Capture the cell that displays the provided text and extract its [x, y] central coordinate. 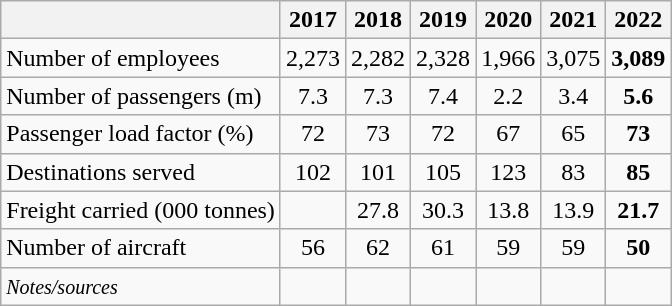
83 [574, 172]
2,282 [378, 58]
Freight carried (000 tonnes) [141, 210]
Destinations served [141, 172]
123 [508, 172]
2,273 [312, 58]
65 [574, 134]
50 [638, 248]
30.3 [444, 210]
3,089 [638, 58]
3,075 [574, 58]
21.7 [638, 210]
3.4 [574, 96]
85 [638, 172]
61 [444, 248]
Notes/sources [141, 286]
Number of passengers (m) [141, 96]
27.8 [378, 210]
Passenger load factor (%) [141, 134]
105 [444, 172]
62 [378, 248]
7.4 [444, 96]
2022 [638, 20]
2020 [508, 20]
13.9 [574, 210]
13.8 [508, 210]
2021 [574, 20]
56 [312, 248]
1,966 [508, 58]
Number of aircraft [141, 248]
2.2 [508, 96]
2019 [444, 20]
2,328 [444, 58]
67 [508, 134]
5.6 [638, 96]
102 [312, 172]
101 [378, 172]
2018 [378, 20]
2017 [312, 20]
Number of employees [141, 58]
